Identify which cell holds the provided text, then report its (x, y) central coordinate. 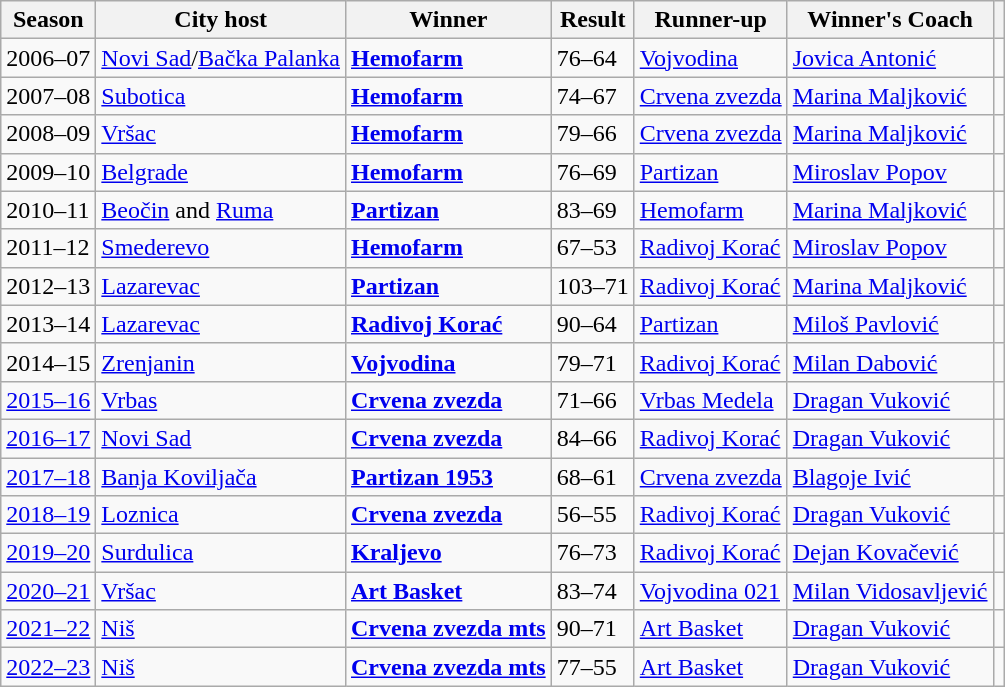
68–61 (592, 477)
2015–16 (48, 400)
90–71 (592, 629)
Result (592, 20)
Banja Koviljača (221, 477)
Kraljevo (448, 553)
2018–19 (48, 515)
Dejan Kovačević (890, 553)
83–69 (592, 210)
2016–17 (48, 438)
Partizan 1953 (448, 477)
Novi Sad/Bačka Palanka (221, 58)
2022–23 (48, 667)
Season (48, 20)
Milan Vidosavljević (890, 591)
City host (221, 20)
Vrbas Medela (710, 400)
2014–15 (48, 362)
56–55 (592, 515)
2009–10 (48, 172)
Winner's Coach (890, 20)
Subotica (221, 96)
83–74 (592, 591)
76–69 (592, 172)
Novi Sad (221, 438)
2020–21 (48, 591)
2019–20 (48, 553)
103–71 (592, 286)
2006–07 (48, 58)
2013–14 (48, 324)
2012–13 (48, 286)
79–71 (592, 362)
84–66 (592, 438)
74–67 (592, 96)
2007–08 (48, 96)
79–66 (592, 134)
Blagoje Ivić (890, 477)
67–53 (592, 248)
Vojvodina 021 (710, 591)
90–64 (592, 324)
2010–11 (48, 210)
Vrbas (221, 400)
Miloš Pavlović (890, 324)
Surdulica (221, 553)
2017–18 (48, 477)
Milan Dabović (890, 362)
Winner (448, 20)
Belgrade (221, 172)
Smederevo (221, 248)
Loznica (221, 515)
Runner-up (710, 20)
71–66 (592, 400)
Beočin and Ruma (221, 210)
Jovica Antonić (890, 58)
2008–09 (48, 134)
76–64 (592, 58)
2021–22 (48, 629)
77–55 (592, 667)
2011–12 (48, 248)
Zrenjanin (221, 362)
76–73 (592, 553)
